Return (x, y) of the center of cell containing provided text 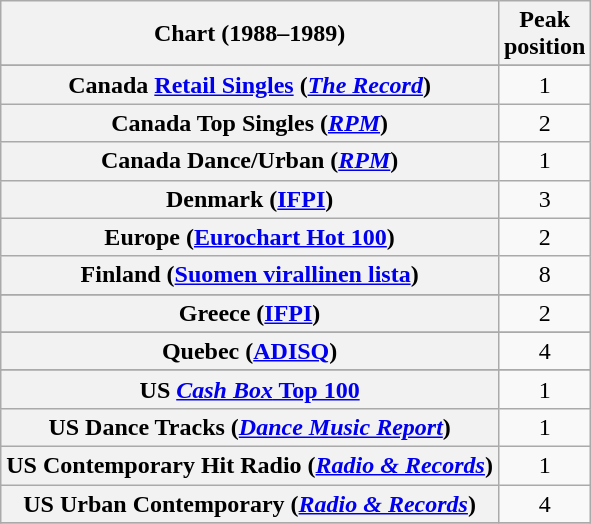
Canada Retail Singles (The Record) (250, 85)
US Dance Tracks (Dance Music Report) (250, 427)
3 (544, 199)
8 (544, 275)
US Cash Box Top 100 (250, 389)
Chart (1988–1989) (250, 34)
Peakposition (544, 34)
Quebec (ADISQ) (250, 351)
US Contemporary Hit Radio (Radio & Records) (250, 465)
Greece (IFPI) (250, 313)
Europe (Eurochart Hot 100) (250, 237)
Canada Top Singles (RPM) (250, 123)
Denmark (IFPI) (250, 199)
US Urban Contemporary (Radio & Records) (250, 503)
Canada Dance/Urban (RPM) (250, 161)
Finland (Suomen virallinen lista) (250, 275)
